Capture the cell that displays the provided text and extract its (x, y) central coordinate. 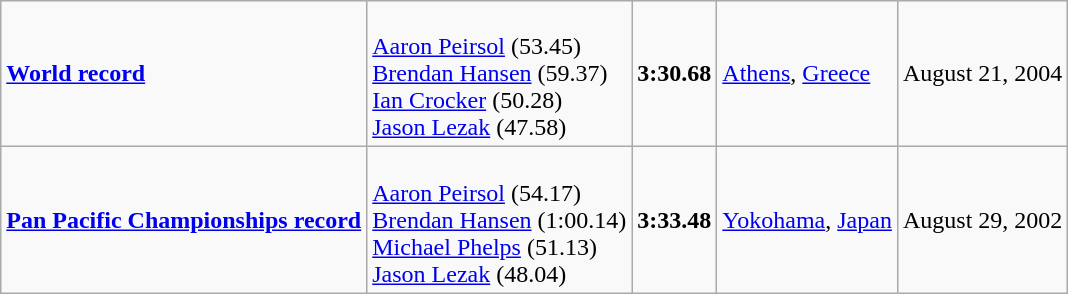
Aaron Peirsol (54.17)Brendan Hansen (1:00.14)Michael Phelps (51.13)Jason Lezak (48.04) (500, 220)
August 29, 2002 (982, 220)
Yokohama, Japan (808, 220)
Pan Pacific Championships record (184, 220)
World record (184, 74)
August 21, 2004 (982, 74)
Athens, Greece (808, 74)
3:30.68 (674, 74)
3:33.48 (674, 220)
Aaron Peirsol (53.45)Brendan Hansen (59.37)Ian Crocker (50.28)Jason Lezak (47.58) (500, 74)
